Detect which cell encompasses the target text, then output its [X, Y] center coordinate. 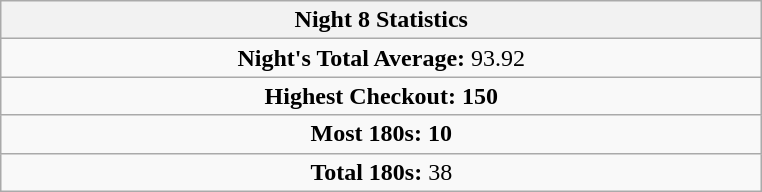
Total 180s: 38 [382, 172]
Most 180s: 10 [382, 134]
Night 8 Statistics [382, 20]
Highest Checkout: 150 [382, 96]
Night's Total Average: 93.92 [382, 58]
